Pinpoint the cell where the given text exists, returning its (x, y) midpoint coordinate. 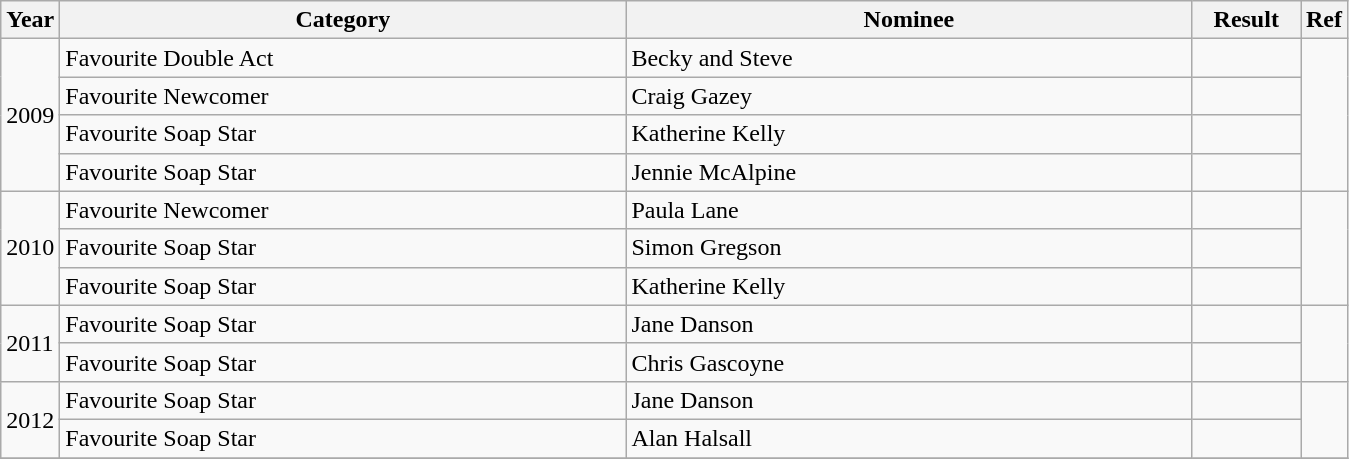
2010 (30, 248)
Jennie McAlpine (909, 172)
2009 (30, 115)
Alan Halsall (909, 438)
Year (30, 20)
Favourite Double Act (343, 58)
Simon Gregson (909, 248)
2011 (30, 343)
Paula Lane (909, 210)
Nominee (909, 20)
Category (343, 20)
Chris Gascoyne (909, 362)
Ref (1324, 20)
2012 (30, 419)
Result (1246, 20)
Craig Gazey (909, 96)
Becky and Steve (909, 58)
